Extract the (X, Y) coordinate from the center of the cell holding the provided text.  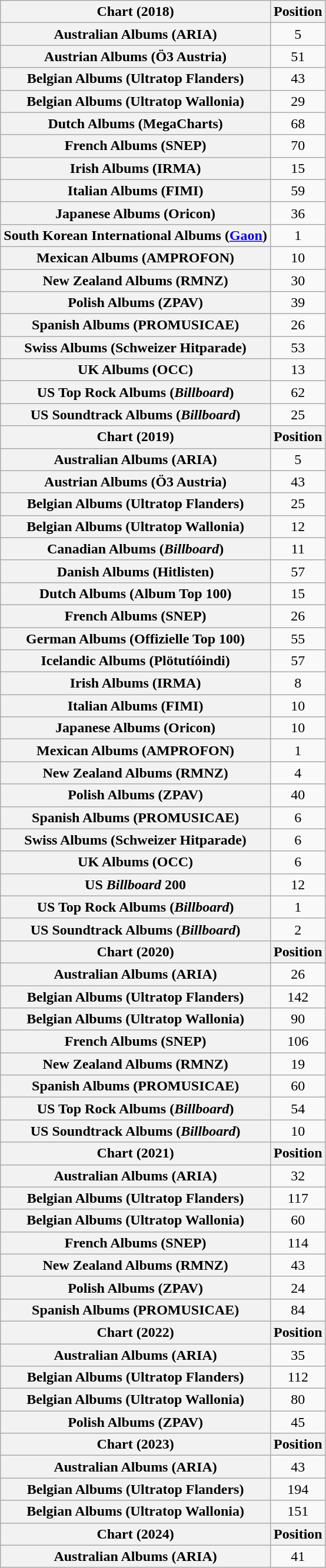
41 (298, 1556)
Dutch Albums (Album Top 100) (135, 593)
62 (298, 392)
106 (298, 1042)
German Albums (Offizielle Top 100) (135, 638)
84 (298, 1310)
53 (298, 348)
Chart (2023) (135, 1444)
Chart (2018) (135, 12)
11 (298, 549)
4 (298, 773)
8 (298, 683)
54 (298, 1109)
29 (298, 101)
Chart (2024) (135, 1534)
112 (298, 1377)
24 (298, 1287)
70 (298, 146)
68 (298, 124)
40 (298, 795)
13 (298, 370)
Canadian Albums (Billboard) (135, 549)
59 (298, 191)
US Billboard 200 (135, 885)
39 (298, 303)
194 (298, 1489)
Chart (2019) (135, 437)
32 (298, 1176)
55 (298, 638)
Chart (2022) (135, 1332)
51 (298, 56)
151 (298, 1512)
2 (298, 929)
114 (298, 1243)
Chart (2021) (135, 1153)
142 (298, 997)
36 (298, 213)
Dutch Albums (MegaCharts) (135, 124)
Danish Albums (Hitlisten) (135, 571)
Chart (2020) (135, 952)
80 (298, 1400)
Icelandic Albums (Plötutíóindi) (135, 661)
35 (298, 1355)
45 (298, 1422)
30 (298, 281)
117 (298, 1198)
19 (298, 1064)
South Korean International Albums (Gaon) (135, 235)
90 (298, 1019)
